Return the (x, y) coordinate for the center point of the cell that contains the specified text.  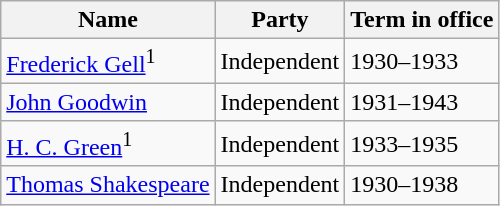
1931–1943 (422, 102)
1933–1935 (422, 144)
1930–1933 (422, 62)
Party (280, 20)
Term in office (422, 20)
1930–1938 (422, 185)
John Goodwin (108, 102)
H. C. Green1 (108, 144)
Frederick Gell1 (108, 62)
Thomas Shakespeare (108, 185)
Name (108, 20)
